Output the [X, Y] coordinate of the center of the cell containing the given text.  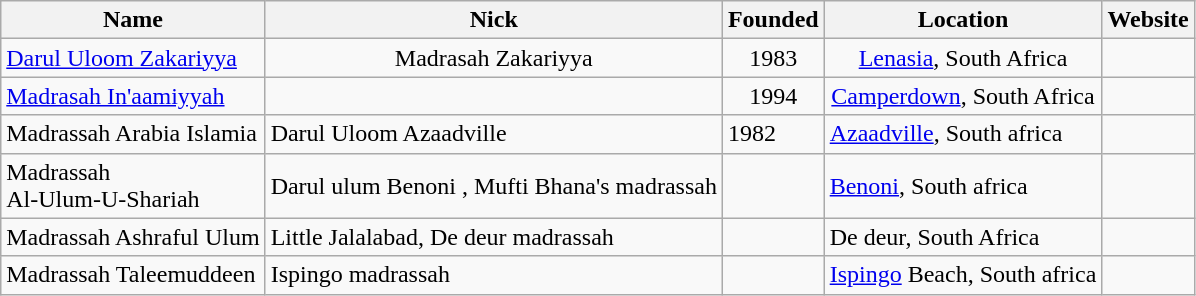
Darul Uloom Zakariyya [133, 58]
Benoni, South africa [963, 186]
1982 [773, 134]
Madrasah In'aamiyyah [133, 96]
Madrassah Arabia Islamia [133, 134]
Azaadville, South africa [963, 134]
Location [963, 20]
Darul Uloom Azaadville [494, 134]
MadrassahAl-Ulum-U-Shariah [133, 186]
Madrassah Ashraful Ulum [133, 237]
Nick [494, 20]
Camperdown, South Africa [963, 96]
Website [1148, 20]
Little Jalalabad, De deur madrassah [494, 237]
De deur, South Africa [963, 237]
Madrassah Taleemuddeen [133, 275]
Lenasia, South Africa [963, 58]
Founded [773, 20]
1983 [773, 58]
1994 [773, 96]
Madrasah Zakariyya [494, 58]
Name [133, 20]
Ispingo madrassah [494, 275]
Ispingo Beach, South africa [963, 275]
Darul ulum Benoni , Mufti Bhana's madrassah [494, 186]
